Extract the [x, y] coordinate from the center of the cell holding the provided text.  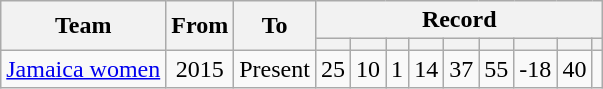
2015 [200, 69]
55 [496, 69]
37 [462, 69]
Present [275, 69]
Jamaica women [84, 69]
To [275, 26]
Record [459, 20]
14 [426, 69]
10 [368, 69]
40 [574, 69]
From [200, 26]
1 [398, 69]
-18 [536, 69]
Team [84, 26]
25 [332, 69]
